Locate the cell with the specified text and output its [x, y] center coordinate. 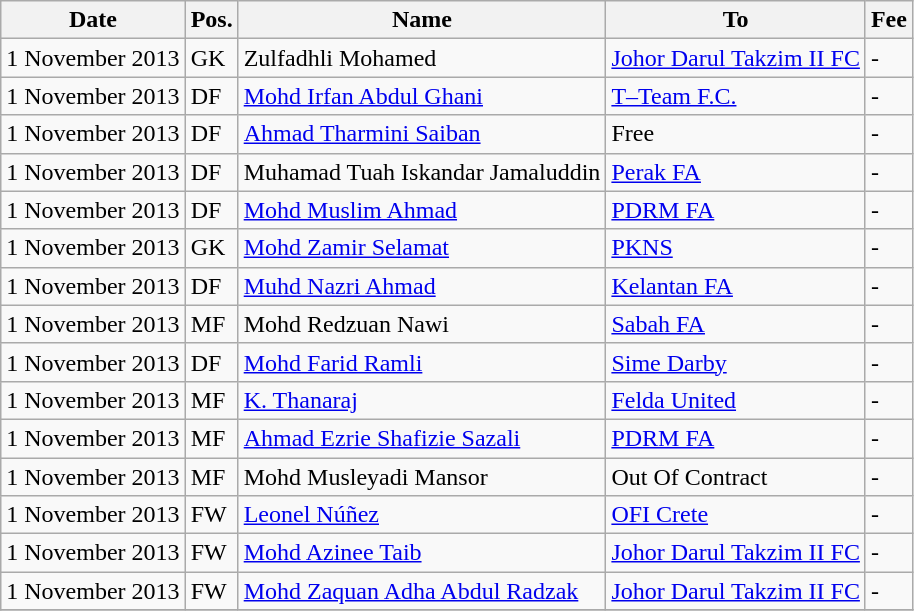
Mohd Muslim Ahmad [422, 210]
Muhamad Tuah Iskandar Jamaluddin [422, 172]
Leonel Núñez [422, 515]
Sabah FA [736, 324]
OFI Crete [736, 515]
Mohd Redzuan Nawi [422, 324]
K. Thanaraj [422, 400]
Muhd Nazri Ahmad [422, 286]
Out Of Contract [736, 477]
Fee [888, 20]
Free [736, 134]
Date [93, 20]
Ahmad Tharmini Saiban [422, 134]
Ahmad Ezrie Shafizie Sazali [422, 438]
T–Team F.C. [736, 96]
Mohd Irfan Abdul Ghani [422, 96]
Pos. [212, 20]
Mohd Zamir Selamat [422, 248]
Zulfadhli Mohamed [422, 58]
Name [422, 20]
Mohd Zaquan Adha Abdul Radzak [422, 591]
Mohd Azinee Taib [422, 553]
Perak FA [736, 172]
Kelantan FA [736, 286]
Mohd Farid Ramli [422, 362]
Felda United [736, 400]
PKNS [736, 248]
Sime Darby [736, 362]
Mohd Musleyadi Mansor [422, 477]
To [736, 20]
